Provide the (x, y) coordinate of the cell's center where the given text is located.  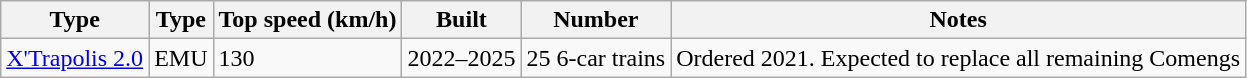
Built (462, 20)
25 6-car trains (596, 58)
Top speed (km/h) (308, 20)
130 (308, 58)
2022–2025 (462, 58)
Number (596, 20)
X'Trapolis 2.0 (75, 58)
Ordered 2021. Expected to replace all remaining Comengs (958, 58)
Notes (958, 20)
EMU (181, 58)
